Scan for the cell matching the given text and deliver its (x, y) coordinate at center. 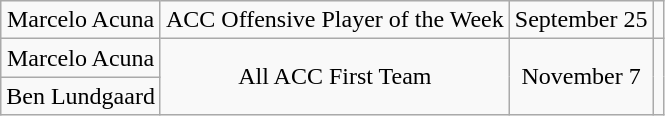
All ACC First Team (334, 77)
November 7 (581, 77)
September 25 (581, 20)
ACC Offensive Player of the Week (334, 20)
Ben Lundgaard (81, 96)
